Extract the [X, Y] coordinate from the center of the cell holding the provided text.  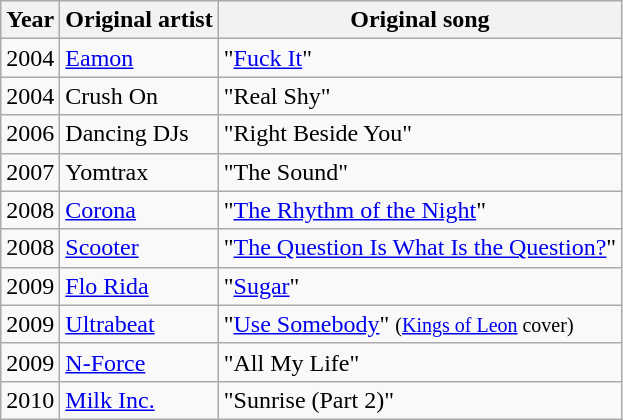
"All My Life" [420, 362]
Dancing DJs [139, 134]
"The Sound" [420, 172]
"Sunrise (Part 2)" [420, 400]
Original song [420, 20]
"Fuck It" [420, 58]
"Real Shy" [420, 96]
Ultrabeat [139, 324]
Milk Inc. [139, 400]
Scooter [139, 248]
"The Rhythm of the Night" [420, 210]
"The Question Is What Is the Question?" [420, 248]
2007 [30, 172]
"Right Beside You" [420, 134]
Yomtrax [139, 172]
"Use Somebody" (Kings of Leon cover) [420, 324]
N-Force [139, 362]
2010 [30, 400]
2006 [30, 134]
Year [30, 20]
Flo Rida [139, 286]
Crush On [139, 96]
Corona [139, 210]
Eamon [139, 58]
"Sugar" [420, 286]
Original artist [139, 20]
